Return the (X, Y) coordinate for the center point of the cell that contains the specified text.  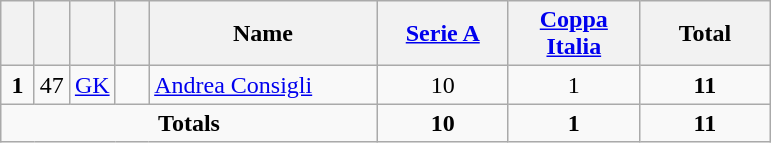
Coppa Italia (574, 34)
Serie A (442, 34)
Totals (189, 123)
Name (264, 34)
GK (92, 85)
Andrea Consigli (264, 85)
Total (704, 34)
47 (52, 85)
